Find where the given text appears and provide that cell's center as (X, Y) coordinate. 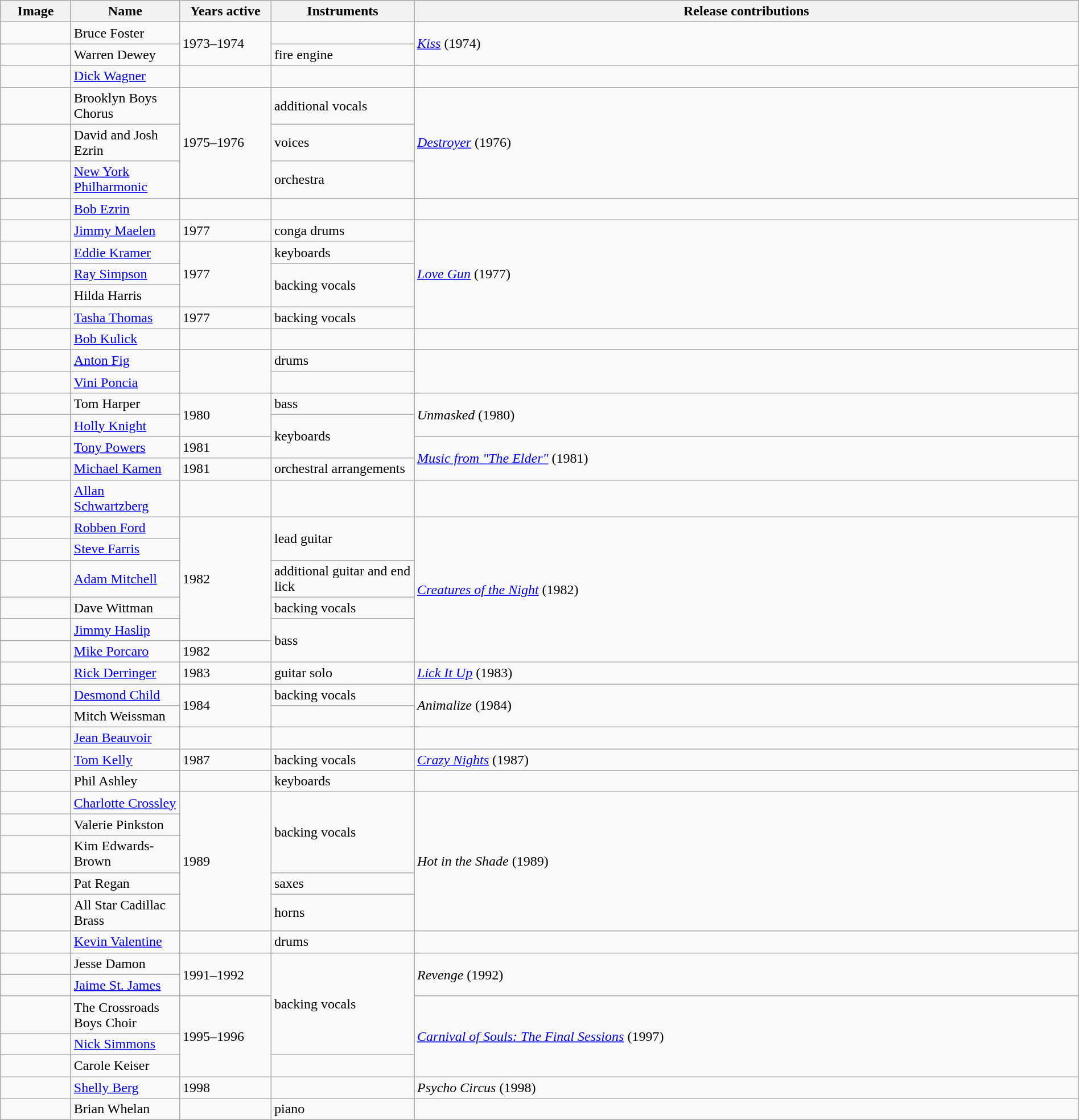
1995–1996 (225, 1036)
Bruce Foster (125, 33)
Tom Kelly (125, 760)
orchestral arrangements (343, 469)
1989 (225, 862)
Vini Poncia (125, 382)
New York Philharmonic (125, 180)
additional vocals (343, 106)
horns (343, 913)
Kevin Valentine (125, 942)
Charlotte Crossley (125, 803)
Brian Whelan (125, 1109)
fire engine (343, 55)
Destroyer (1976) (747, 142)
Instruments (343, 11)
1980 (225, 415)
Revenge (1992) (747, 974)
1998 (225, 1088)
1987 (225, 760)
David and Josh Ezrin (125, 142)
Tony Powers (125, 447)
Name (125, 11)
voices (343, 142)
guitar solo (343, 673)
Jaime St. James (125, 985)
Anton Fig (125, 361)
saxes (343, 883)
Lick It Up (1983) (747, 673)
Bob Kulick (125, 339)
Jimmy Haslip (125, 629)
Jesse Damon (125, 963)
Warren Dewey (125, 55)
Jean Beauvoir (125, 738)
1983 (225, 673)
Psycho Circus (1998) (747, 1088)
Michael Kamen (125, 469)
Tasha Thomas (125, 317)
Animalize (1984) (747, 706)
Robben Ford (125, 528)
conga drums (343, 230)
Adam Mitchell (125, 578)
Dave Wittman (125, 608)
Shelly Berg (125, 1088)
Holly Knight (125, 426)
Valerie Pinkston (125, 825)
Tom Harper (125, 404)
Brooklyn Boys Chorus (125, 106)
All Star Cadillac Brass (125, 913)
Dick Wagner (125, 76)
Love Gun (1977) (747, 274)
Bob Ezrin (125, 209)
The Crossroads Boys Choir (125, 1014)
Music from "The Elder" (1981) (747, 458)
Steve Farris (125, 549)
Carole Keiser (125, 1065)
Eddie Kramer (125, 252)
Phil Ashley (125, 781)
Hot in the Shade (1989) (747, 862)
Pat Regan (125, 883)
orchestra (343, 180)
Crazy Nights (1987) (747, 760)
Kiss (1974) (747, 44)
Mitch Weissman (125, 717)
Rick Derringer (125, 673)
Ray Simpson (125, 274)
Kim Edwards-Brown (125, 854)
Carnival of Souls: The Final Sessions (1997) (747, 1036)
1973–1974 (225, 44)
1975–1976 (225, 142)
Jimmy Maelen (125, 230)
Allan Schwartzberg (125, 499)
Hilda Harris (125, 295)
1984 (225, 706)
Desmond Child (125, 695)
Creatures of the Night (1982) (747, 590)
1991–1992 (225, 974)
Release contributions (747, 11)
Mike Porcaro (125, 651)
Image (36, 11)
Nick Simmons (125, 1044)
Unmasked (1980) (747, 415)
piano (343, 1109)
additional guitar and end lick (343, 578)
Years active (225, 11)
lead guitar (343, 538)
